Identify which cell holds the provided text, then report its [X, Y] central coordinate. 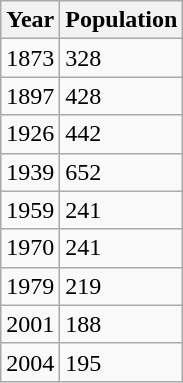
1926 [30, 134]
219 [122, 286]
328 [122, 58]
195 [122, 362]
2001 [30, 324]
Year [30, 20]
1970 [30, 248]
188 [122, 324]
1897 [30, 96]
428 [122, 96]
1959 [30, 210]
1939 [30, 172]
442 [122, 134]
1873 [30, 58]
Population [122, 20]
652 [122, 172]
2004 [30, 362]
1979 [30, 286]
